Find where the given text appears and provide that cell's center as (X, Y) coordinate. 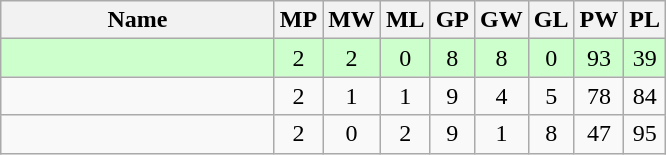
5 (551, 96)
78 (599, 96)
84 (645, 96)
Name (138, 20)
PW (599, 20)
93 (599, 58)
PL (645, 20)
GL (551, 20)
95 (645, 134)
ML (405, 20)
4 (502, 96)
MP (298, 20)
GP (452, 20)
GW (502, 20)
47 (599, 134)
MW (352, 20)
39 (645, 58)
